Capture the cell that displays the provided text and extract its (X, Y) central coordinate. 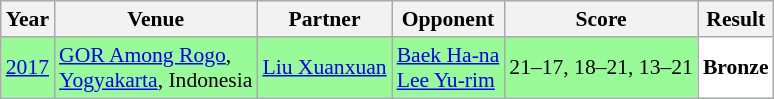
GOR Among Rogo,Yogyakarta, Indonesia (156, 68)
Result (736, 19)
Partner (324, 19)
21–17, 18–21, 13–21 (601, 68)
Year (28, 19)
2017 (28, 68)
Opponent (448, 19)
Score (601, 19)
Venue (156, 19)
Bronze (736, 68)
Baek Ha-na Lee Yu-rim (448, 68)
Liu Xuanxuan (324, 68)
